Provide the (x, y) coordinate of the cell's center where the given text is located.  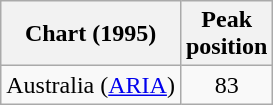
Chart (1995) (91, 34)
Australia (ARIA) (91, 85)
83 (226, 85)
Peakposition (226, 34)
